Find where the given text appears and provide that cell's center as [x, y] coordinate. 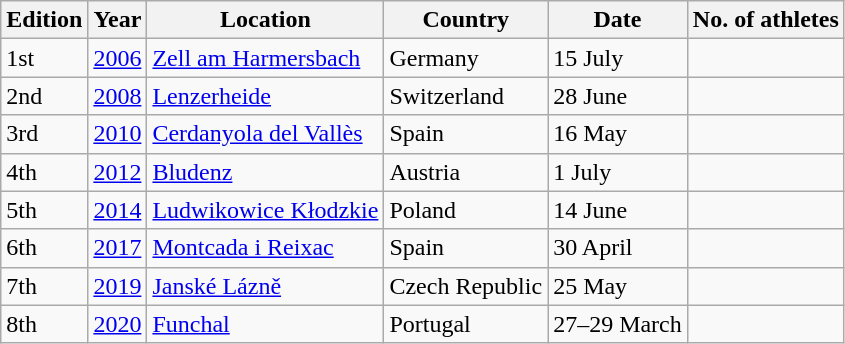
No. of athletes [766, 20]
Date [618, 20]
2006 [118, 58]
Zell am Harmersbach [266, 58]
27–29 March [618, 324]
14 June [618, 210]
Czech Republic [466, 286]
6th [44, 248]
15 July [618, 58]
Switzerland [466, 96]
Year [118, 20]
2014 [118, 210]
Lenzerheide [266, 96]
8th [44, 324]
7th [44, 286]
4th [44, 172]
2012 [118, 172]
2008 [118, 96]
Austria [466, 172]
2010 [118, 134]
28 June [618, 96]
Funchal [266, 324]
2nd [44, 96]
3rd [44, 134]
Portugal [466, 324]
2019 [118, 286]
Location [266, 20]
Bludenz [266, 172]
Edition [44, 20]
Cerdanyola del Vallès [266, 134]
30 April [618, 248]
Ludwikowice Kłodzkie [266, 210]
16 May [618, 134]
1 July [618, 172]
2020 [118, 324]
Germany [466, 58]
Country [466, 20]
Montcada i Reixac [266, 248]
2017 [118, 248]
Janské Lázně [266, 286]
Poland [466, 210]
25 May [618, 286]
1st [44, 58]
5th [44, 210]
